From the cell containing the given text, extract its center point as (X, Y) coordinate. 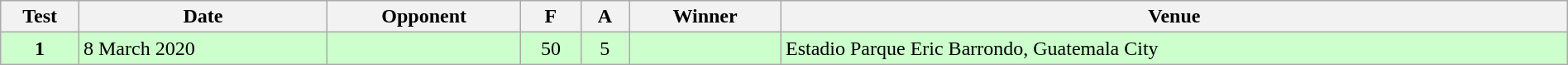
1 (40, 48)
A (605, 17)
Venue (1174, 17)
8 March 2020 (203, 48)
F (551, 17)
Date (203, 17)
Test (40, 17)
Winner (705, 17)
Estadio Parque Eric Barrondo, Guatemala City (1174, 48)
5 (605, 48)
Opponent (424, 17)
50 (551, 48)
